Scan for the cell matching the given text and deliver its [x, y] coordinate at center. 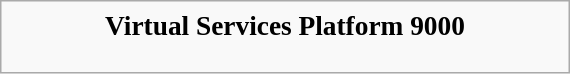
Virtual Services Platform 9000 [285, 26]
